Identify which cell holds the provided text, then report its [x, y] central coordinate. 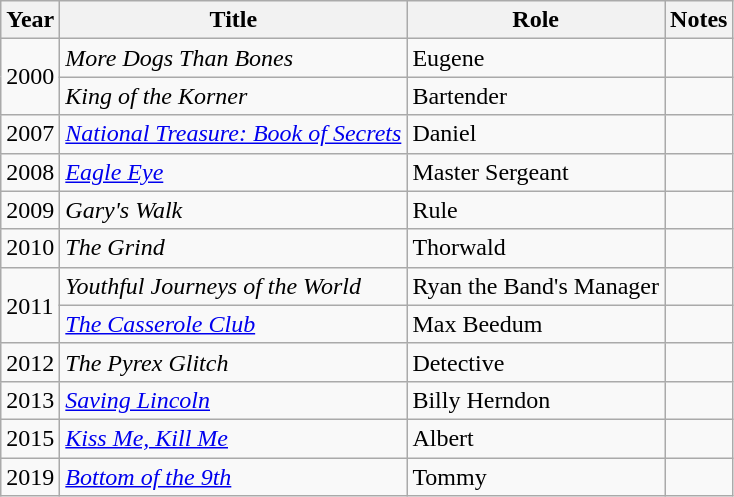
Bartender [536, 96]
2000 [30, 77]
Rule [536, 210]
2008 [30, 172]
Saving Lincoln [234, 400]
Youthful Journeys of the World [234, 286]
Max Beedum [536, 324]
The Casserole Club [234, 324]
Billy Herndon [536, 400]
2012 [30, 362]
Bottom of the 9th [234, 477]
Tommy [536, 477]
Albert [536, 438]
Master Sergeant [536, 172]
National Treasure: Book of Secrets [234, 134]
2013 [30, 400]
2007 [30, 134]
Notes [699, 20]
Title [234, 20]
Year [30, 20]
Gary's Walk [234, 210]
Detective [536, 362]
2019 [30, 477]
2010 [30, 248]
The Pyrex Glitch [234, 362]
Thorwald [536, 248]
King of the Korner [234, 96]
2009 [30, 210]
Eagle Eye [234, 172]
2015 [30, 438]
Ryan the Band's Manager [536, 286]
Daniel [536, 134]
Kiss Me, Kill Me [234, 438]
2011 [30, 305]
The Grind [234, 248]
Eugene [536, 58]
Role [536, 20]
More Dogs Than Bones [234, 58]
